Scan for the cell matching the given text and deliver its (X, Y) coordinate at center. 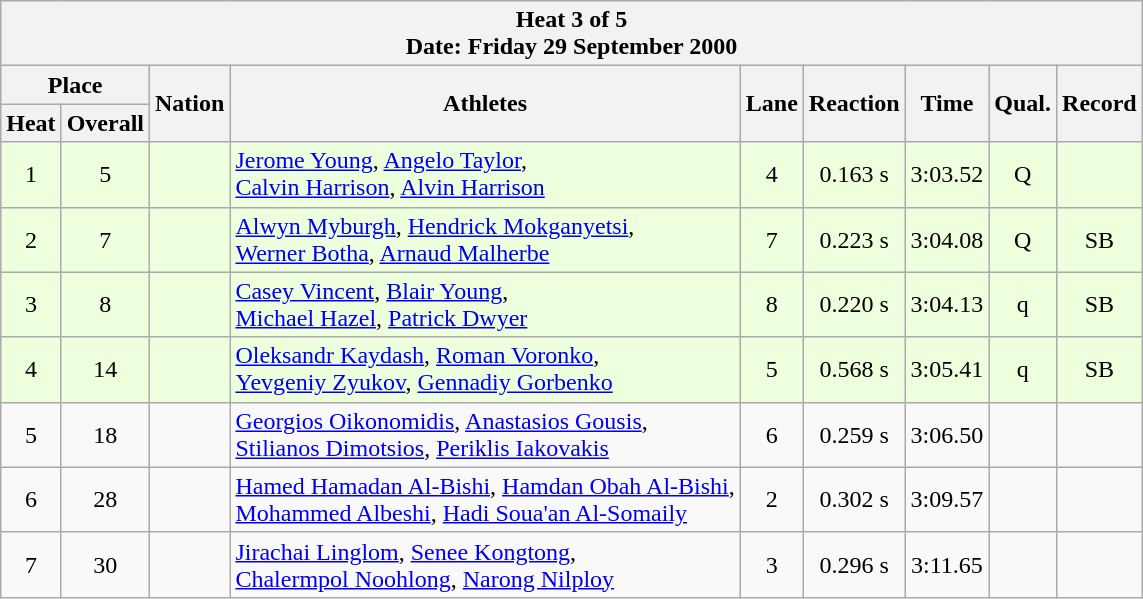
3:03.52 (947, 174)
0.223 s (854, 240)
0.259 s (854, 434)
Heat (31, 123)
Reaction (854, 104)
30 (105, 564)
0.568 s (854, 370)
3:04.13 (947, 304)
Nation (190, 104)
14 (105, 370)
0.163 s (854, 174)
0.296 s (854, 564)
Overall (105, 123)
Qual. (1023, 104)
Oleksandr Kaydash, Roman Voronko, Yevgeniy Zyukov, Gennadiy Gorbenko (485, 370)
3:05.41 (947, 370)
Alwyn Myburgh, Hendrick Mokganyetsi, Werner Botha, Arnaud Malherbe (485, 240)
Heat 3 of 5 Date: Friday 29 September 2000 (572, 34)
Jerome Young, Angelo Taylor, Calvin Harrison, Alvin Harrison (485, 174)
Lane (772, 104)
0.302 s (854, 500)
0.220 s (854, 304)
Jirachai Linglom, Senee Kongtong, Chalermpol Noohlong, Narong Nilploy (485, 564)
3:09.57 (947, 500)
Record (1100, 104)
28 (105, 500)
3:06.50 (947, 434)
Hamed Hamadan Al-Bishi, Hamdan Obah Al-Bishi, Mohammed Albeshi, Hadi Soua'an Al-Somaily (485, 500)
18 (105, 434)
3:11.65 (947, 564)
Casey Vincent, Blair Young, Michael Hazel, Patrick Dwyer (485, 304)
Time (947, 104)
Georgios Oikonomidis, Anastasios Gousis, Stilianos Dimotsios, Periklis Iakovakis (485, 434)
1 (31, 174)
Athletes (485, 104)
3:04.08 (947, 240)
Place (76, 85)
